Extract the (x, y) coordinate from the center of the cell holding the provided text.  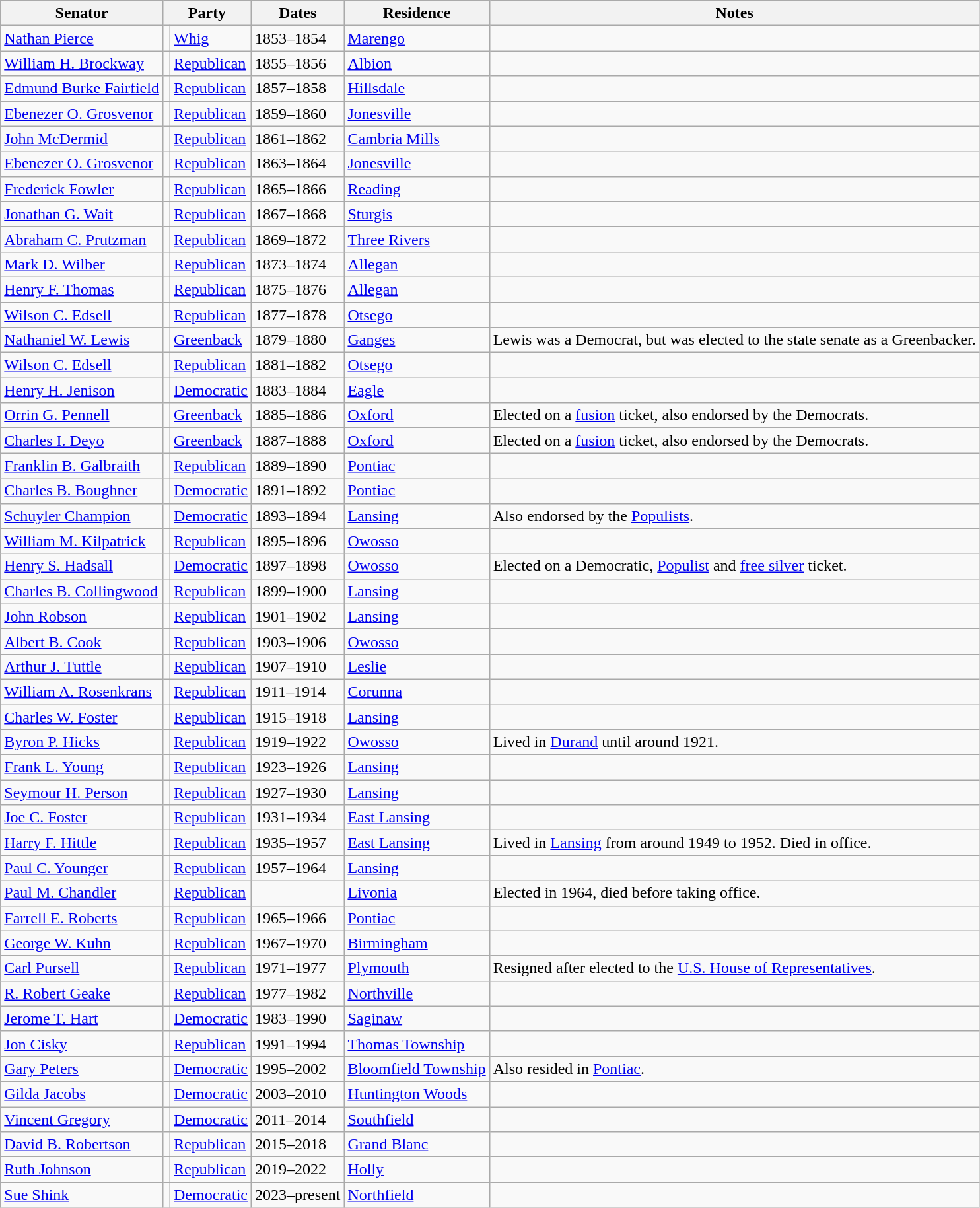
2023–present (298, 1195)
1901–1902 (298, 616)
Charles W. Foster (82, 717)
Resigned after elected to the U.S. House of Representatives. (734, 968)
Carl Pursell (82, 968)
Elected in 1964, died before taking office. (734, 893)
1903–1906 (298, 641)
Jonathan G. Wait (82, 214)
Party (207, 13)
Lived in Lansing from around 1949 to 1952. Died in office. (734, 843)
Thomas Township (417, 1044)
1919–1922 (298, 742)
1869–1872 (298, 239)
1859–1860 (298, 114)
Sue Shink (82, 1195)
1983–1990 (298, 1018)
Reading (417, 189)
1891–1892 (298, 491)
Byron P. Hicks (82, 742)
1853–1854 (298, 38)
Southfield (417, 1119)
1873–1874 (298, 264)
1991–1994 (298, 1044)
Also resided in Pontiac. (734, 1069)
1907–1910 (298, 666)
2011–2014 (298, 1119)
Ruth Johnson (82, 1170)
William A. Rosenkrans (82, 692)
1889–1890 (298, 466)
Cambria Mills (417, 139)
Henry H. Jenison (82, 390)
Charles B. Boughner (82, 491)
William M. Kilpatrick (82, 541)
Grand Blanc (417, 1145)
1935–1957 (298, 843)
Paul C. Younger (82, 868)
1857–1858 (298, 89)
1887–1888 (298, 441)
John McDermid (82, 139)
1867–1868 (298, 214)
Seymour H. Person (82, 793)
Elected on a Democratic, Populist and free silver ticket. (734, 566)
1879–1880 (298, 340)
Jerome T. Hart (82, 1018)
1881–1882 (298, 365)
1977–1982 (298, 993)
Nathaniel W. Lewis (82, 340)
Albion (417, 63)
1899–1900 (298, 591)
Paul M. Chandler (82, 893)
Dates (298, 13)
Jon Cisky (82, 1044)
Schuyler Champion (82, 516)
Farrell E. Roberts (82, 918)
Nathan Pierce (82, 38)
Orrin G. Pennell (82, 415)
Harry F. Hittle (82, 843)
Frank L. Young (82, 767)
1877–1878 (298, 315)
Three Rivers (417, 239)
John Robson (82, 616)
2019–2022 (298, 1170)
1965–1966 (298, 918)
1897–1898 (298, 566)
Abraham C. Prutzman (82, 239)
Ganges (417, 340)
Arthur J. Tuttle (82, 666)
1931–1934 (298, 818)
Birmingham (417, 943)
1971–1977 (298, 968)
Eagle (417, 390)
Sturgis (417, 214)
Henry S. Hadsall (82, 566)
Bloomfield Township (417, 1069)
Franklin B. Galbraith (82, 466)
Holly (417, 1170)
Corunna (417, 692)
Saginaw (417, 1018)
Northville (417, 993)
Vincent Gregory (82, 1119)
Leslie (417, 666)
Henry F. Thomas (82, 289)
2003–2010 (298, 1094)
George W. Kuhn (82, 943)
1883–1884 (298, 390)
1915–1918 (298, 717)
1863–1864 (298, 164)
Lewis was a Democrat, but was elected to the state senate as a Greenbacker. (734, 340)
Gary Peters (82, 1069)
Residence (417, 13)
William H. Brockway (82, 63)
1995–2002 (298, 1069)
1957–1964 (298, 868)
Marengo (417, 38)
Senator (82, 13)
Livonia (417, 893)
1875–1876 (298, 289)
Charles B. Collingwood (82, 591)
Northfield (417, 1195)
1967–1970 (298, 943)
Notes (734, 13)
Frederick Fowler (82, 189)
Joe C. Foster (82, 818)
1923–1926 (298, 767)
Gilda Jacobs (82, 1094)
Charles I. Deyo (82, 441)
1911–1914 (298, 692)
1865–1866 (298, 189)
Whig (211, 38)
1861–1862 (298, 139)
David B. Robertson (82, 1145)
1885–1886 (298, 415)
2015–2018 (298, 1145)
1855–1856 (298, 63)
Hillsdale (417, 89)
R. Robert Geake (82, 993)
Huntington Woods (417, 1094)
Mark D. Wilber (82, 264)
1927–1930 (298, 793)
1895–1896 (298, 541)
Edmund Burke Fairfield (82, 89)
Albert B. Cook (82, 641)
Lived in Durand until around 1921. (734, 742)
Plymouth (417, 968)
Also endorsed by the Populists. (734, 516)
1893–1894 (298, 516)
